Output the (x, y) coordinate of the center of the cell containing the given text.  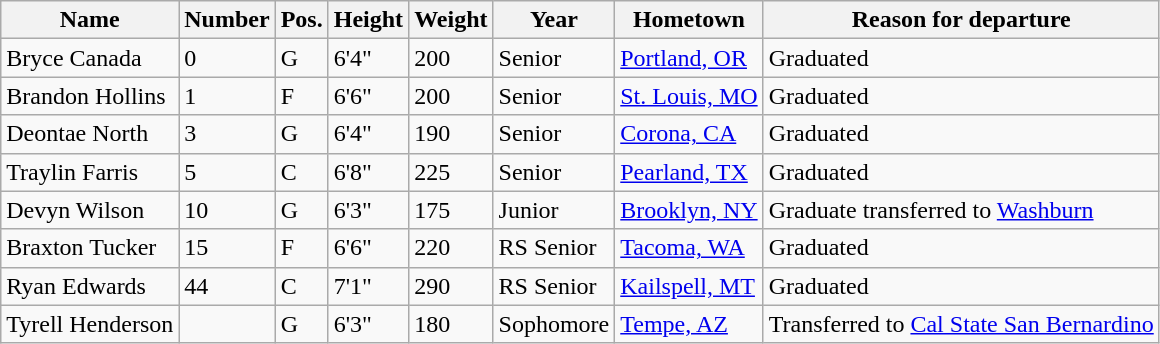
Hometown (689, 20)
Corona, CA (689, 134)
Junior (554, 210)
Weight (451, 20)
Tyrell Henderson (90, 324)
Devyn Wilson (90, 210)
1 (227, 96)
Transferred to Cal State San Bernardino (961, 324)
Sophomore (554, 324)
290 (451, 286)
180 (451, 324)
Pearland, TX (689, 172)
Kailspell, MT (689, 286)
Traylin Farris (90, 172)
Number (227, 20)
Reason for departure (961, 20)
225 (451, 172)
175 (451, 210)
Pos. (302, 20)
3 (227, 134)
6'8" (368, 172)
15 (227, 248)
Ryan Edwards (90, 286)
Year (554, 20)
Graduate transferred to Washburn (961, 210)
44 (227, 286)
5 (227, 172)
St. Louis, MO (689, 96)
Brooklyn, NY (689, 210)
10 (227, 210)
Deontae North (90, 134)
Tacoma, WA (689, 248)
190 (451, 134)
Braxton Tucker (90, 248)
Tempe, AZ (689, 324)
Name (90, 20)
0 (227, 58)
7'1" (368, 286)
Bryce Canada (90, 58)
Brandon Hollins (90, 96)
Height (368, 20)
Portland, OR (689, 58)
220 (451, 248)
